Extract the [X, Y] coordinate from the center of the cell holding the provided text.  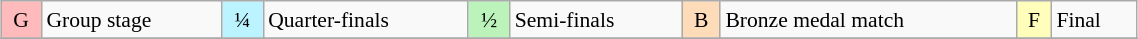
Quarter-finals [366, 20]
G [21, 20]
½ [488, 20]
Semi-finals [596, 20]
Group stage [132, 20]
F [1034, 20]
Bronze medal match [868, 20]
¼ [242, 20]
B [702, 20]
Final [1094, 20]
